Return (X, Y) of the center of cell containing provided text 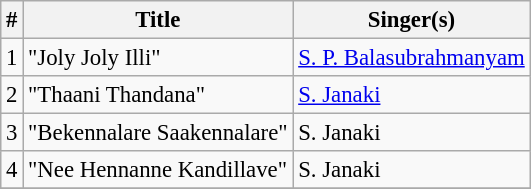
"Nee Hennanne Kandillave" (158, 170)
"Thaani Thandana" (158, 95)
2 (12, 95)
3 (12, 133)
# (12, 20)
"Joly Joly Illi" (158, 58)
Singer(s) (412, 20)
"Bekennalare Saakennalare" (158, 133)
1 (12, 58)
4 (12, 170)
S. P. Balasubrahmanyam (412, 58)
Title (158, 20)
